Detect which cell encompasses the target text, then output its (X, Y) center coordinate. 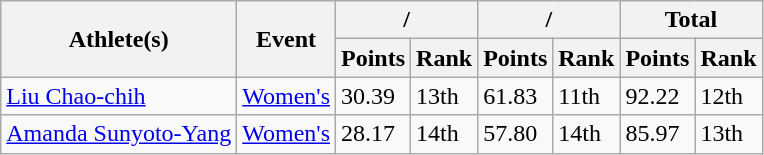
28.17 (374, 134)
Liu Chao-chih (119, 96)
12th (728, 96)
Amanda Sunyoto-Yang (119, 134)
Total (691, 20)
92.22 (658, 96)
Event (286, 39)
Athlete(s) (119, 39)
61.83 (516, 96)
57.80 (516, 134)
30.39 (374, 96)
85.97 (658, 134)
11th (586, 96)
